Pinpoint the cell where the given text exists, returning its (X, Y) midpoint coordinate. 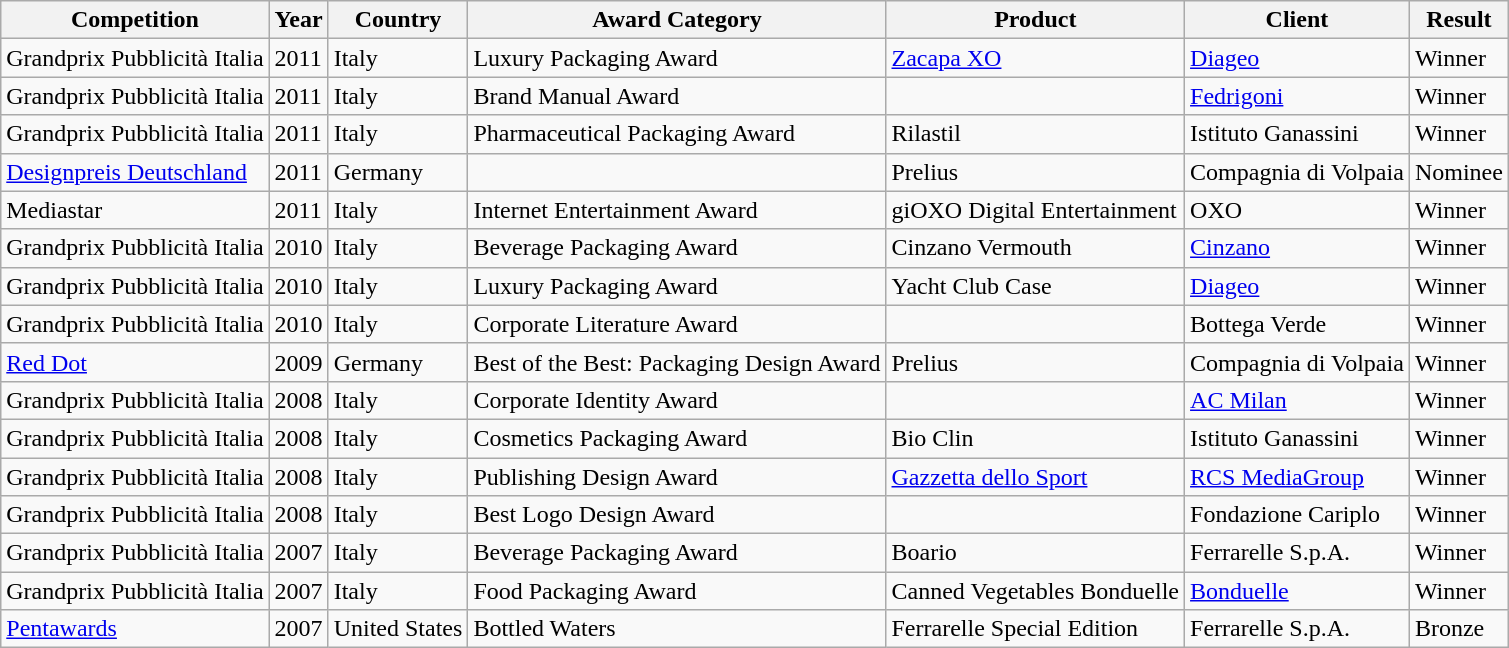
Internet Entertainment Award (677, 210)
Corporate Identity Award (677, 400)
giOXO Digital Entertainment (1036, 210)
Gazzetta dello Sport (1036, 477)
Best of the Best: Packaging Design Award (677, 362)
Canned Vegetables Bonduelle (1036, 591)
Zacapa XO (1036, 58)
Cinzano Vermouth (1036, 248)
Bio Clin (1036, 438)
Designpreis Deutschland (135, 172)
Mediastar (135, 210)
Bronze (1458, 629)
Food Packaging Award (677, 591)
Result (1458, 20)
Fondazione Cariplo (1298, 515)
Cinzano (1298, 248)
Client (1298, 20)
Bottega Verde (1298, 324)
AC Milan (1298, 400)
Red Dot (135, 362)
United States (398, 629)
Nominee (1458, 172)
Pentawards (135, 629)
Yacht Club Case (1036, 286)
Competition (135, 20)
OXO (1298, 210)
Publishing Design Award (677, 477)
Ferrarelle Special Edition (1036, 629)
Pharmaceutical Packaging Award (677, 134)
Bonduelle (1298, 591)
Best Logo Design Award (677, 515)
Fedrigoni (1298, 96)
Rilastil (1036, 134)
Product (1036, 20)
Award Category (677, 20)
Cosmetics Packaging Award (677, 438)
Country (398, 20)
Year (298, 20)
RCS MediaGroup (1298, 477)
2009 (298, 362)
Boario (1036, 553)
Brand Manual Award (677, 96)
Bottled Waters (677, 629)
Corporate Literature Award (677, 324)
